Determine the [X, Y] coordinate at the center of the cell enclosing the given text.  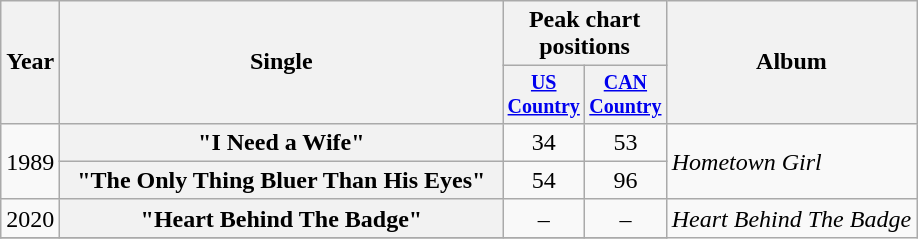
Year [30, 62]
Album [791, 62]
"The Only Thing Bluer Than His Eyes" [282, 180]
96 [626, 180]
Heart Behind The Badge [791, 218]
1989 [30, 161]
US Country [544, 94]
54 [544, 180]
Single [282, 62]
53 [626, 142]
"Heart Behind The Badge" [282, 218]
Peak chartpositions [584, 34]
"I Need a Wife" [282, 142]
34 [544, 142]
2020 [30, 218]
CAN Country [626, 94]
Hometown Girl [791, 161]
